Determine the [x, y] coordinate at the center of the cell enclosing the given text.  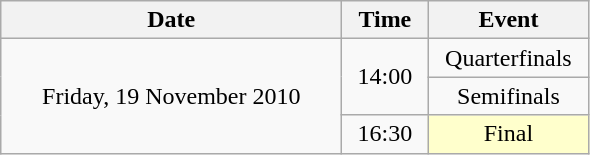
Time [385, 20]
Date [172, 20]
Quarterfinals [508, 58]
16:30 [385, 134]
14:00 [385, 77]
Event [508, 20]
Friday, 19 November 2010 [172, 96]
Final [508, 134]
Semifinals [508, 96]
